From the cell containing the given text, extract its center point as [X, Y] coordinate. 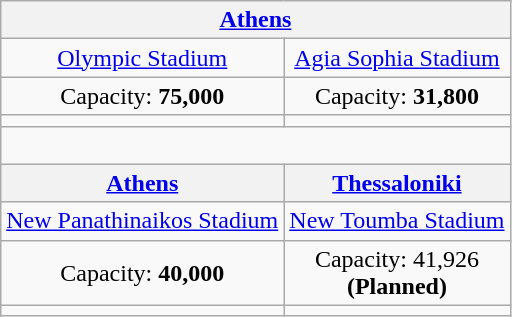
Capacity: 75,000 [142, 96]
Thessaloniki [397, 183]
Capacity: 31,800 [397, 96]
Capacity: 41,926(Planned) [397, 272]
New Panathinaikos Stadium [142, 221]
New Toumba Stadium [397, 221]
Agia Sophia Stadium [397, 58]
Olympic Stadium [142, 58]
Capacity: 40,000 [142, 272]
